From the cell containing the given text, extract its center point as (x, y) coordinate. 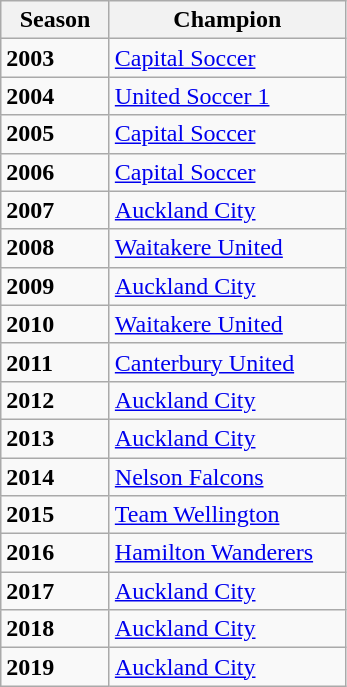
2014 (56, 477)
2019 (56, 667)
2005 (56, 134)
United Soccer 1 (227, 96)
Team Wellington (227, 515)
2018 (56, 629)
2011 (56, 362)
2016 (56, 553)
2006 (56, 172)
2012 (56, 400)
2004 (56, 96)
2015 (56, 515)
2009 (56, 286)
Hamilton Wanderers (227, 553)
2010 (56, 324)
2008 (56, 248)
2003 (56, 58)
2007 (56, 210)
Nelson Falcons (227, 477)
Season (56, 20)
2017 (56, 591)
Canterbury United (227, 362)
2013 (56, 438)
Champion (227, 20)
